Return (X, Y) of the center of cell containing provided text 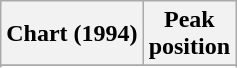
Chart (1994) (72, 34)
Peakposition (189, 34)
